Detect which cell encompasses the target text, then output its [X, Y] center coordinate. 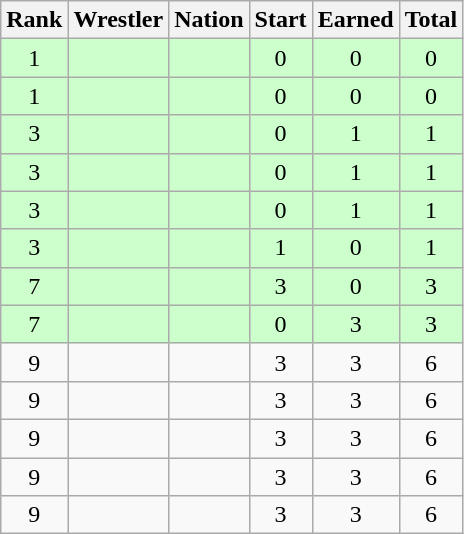
Nation [209, 20]
Earned [356, 20]
Rank [34, 20]
Wrestler [118, 20]
Start [280, 20]
Total [431, 20]
